Detect which cell encompasses the target text, then output its (x, y) center coordinate. 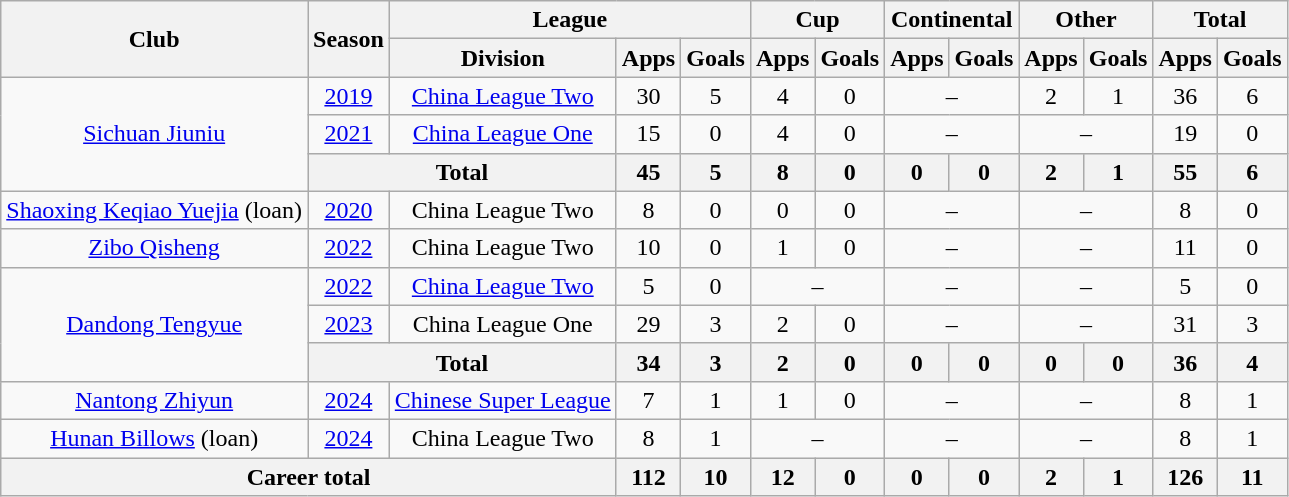
45 (648, 172)
Hunan Billows (loan) (154, 438)
Other (1086, 20)
Zibo Qisheng (154, 248)
55 (1185, 172)
29 (648, 324)
Chinese Super League (502, 400)
126 (1185, 477)
34 (648, 362)
15 (648, 134)
2023 (349, 324)
112 (648, 477)
30 (648, 96)
Dandong Tengyue (154, 324)
Cup (817, 20)
Shaoxing Keqiao Yuejia (loan) (154, 210)
Sichuan Jiuniu (154, 134)
Division (502, 58)
31 (1185, 324)
2020 (349, 210)
7 (648, 400)
2021 (349, 134)
Continental (952, 20)
12 (782, 477)
League (570, 20)
Club (154, 39)
19 (1185, 134)
Season (349, 39)
Nantong Zhiyun (154, 400)
2019 (349, 96)
Career total (309, 477)
